Detect which cell encompasses the target text, then output its [x, y] center coordinate. 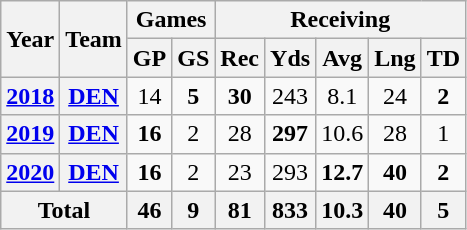
46 [149, 210]
23 [240, 172]
833 [290, 210]
Yds [290, 58]
293 [290, 172]
81 [240, 210]
10.6 [342, 134]
10.3 [342, 210]
GS [194, 58]
8.1 [342, 96]
GP [149, 58]
Team [94, 39]
1 [443, 134]
TD [443, 58]
2020 [30, 172]
30 [240, 96]
2018 [30, 96]
243 [290, 96]
Rec [240, 58]
Total [64, 210]
9 [194, 210]
297 [290, 134]
12.7 [342, 172]
24 [395, 96]
Games [170, 20]
Receiving [340, 20]
Year [30, 39]
2019 [30, 134]
14 [149, 96]
Lng [395, 58]
Avg [342, 58]
